From the cell containing the given text, extract its center point as (X, Y) coordinate. 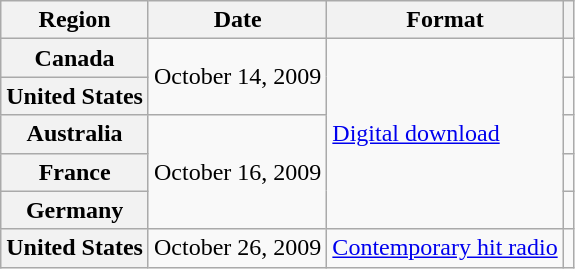
October 26, 2009 (237, 248)
Contemporary hit radio (445, 248)
France (75, 172)
Australia (75, 134)
October 16, 2009 (237, 172)
Digital download (445, 134)
Region (75, 20)
Germany (75, 210)
October 14, 2009 (237, 77)
Date (237, 20)
Format (445, 20)
Canada (75, 58)
